Determine the [X, Y] coordinate at the center of the cell enclosing the given text.  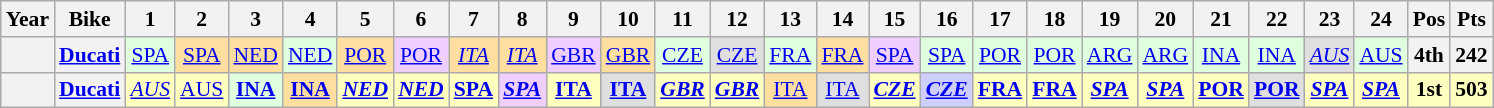
21 [1221, 19]
22 [1277, 19]
Year [28, 19]
11 [682, 19]
3 [255, 19]
7 [474, 19]
1st [1430, 90]
19 [1110, 19]
14 [842, 19]
12 [738, 19]
16 [947, 19]
4 [310, 19]
9 [574, 19]
503 [1472, 90]
17 [1000, 19]
15 [895, 19]
20 [1165, 19]
8 [522, 19]
23 [1330, 19]
13 [790, 19]
242 [1472, 55]
Pts [1472, 19]
18 [1054, 19]
4th [1430, 55]
Bike [90, 19]
24 [1380, 19]
6 [421, 19]
5 [365, 19]
1 [150, 19]
Pos [1430, 19]
2 [202, 19]
10 [628, 19]
